Output the [x, y] coordinate of the center of the cell containing the given text.  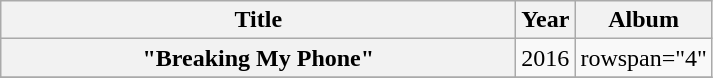
2016 [546, 58]
"Breaking My Phone" [258, 58]
Year [546, 20]
rowspan="4" [644, 58]
Album [644, 20]
Title [258, 20]
